Return the (X, Y) coordinate for the center point of the cell that contains the specified text.  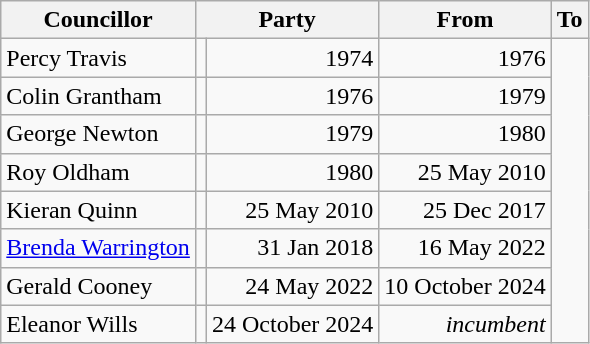
To (570, 20)
24 May 2022 (292, 286)
incumbent (465, 324)
Kieran Quinn (98, 210)
Percy Travis (98, 58)
From (465, 20)
Eleanor Wills (98, 324)
10 October 2024 (465, 286)
31 Jan 2018 (292, 248)
Gerald Cooney (98, 286)
Roy Oldham (98, 172)
Party (286, 20)
24 October 2024 (292, 324)
George Newton (98, 134)
Colin Grantham (98, 96)
Councillor (98, 20)
Brenda Warrington (98, 248)
1974 (292, 58)
25 Dec 2017 (465, 210)
16 May 2022 (465, 248)
